For the text-containing cell, return its midpoint in [x, y] coordinate format. 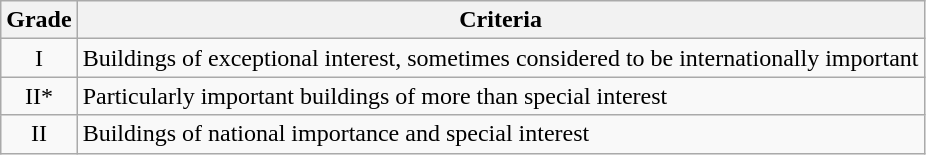
Buildings of exceptional interest, sometimes considered to be internationally important [500, 58]
I [39, 58]
II [39, 134]
Buildings of national importance and special interest [500, 134]
Criteria [500, 20]
Particularly important buildings of more than special interest [500, 96]
Grade [39, 20]
II* [39, 96]
